Capture the cell that displays the provided text and extract its [x, y] central coordinate. 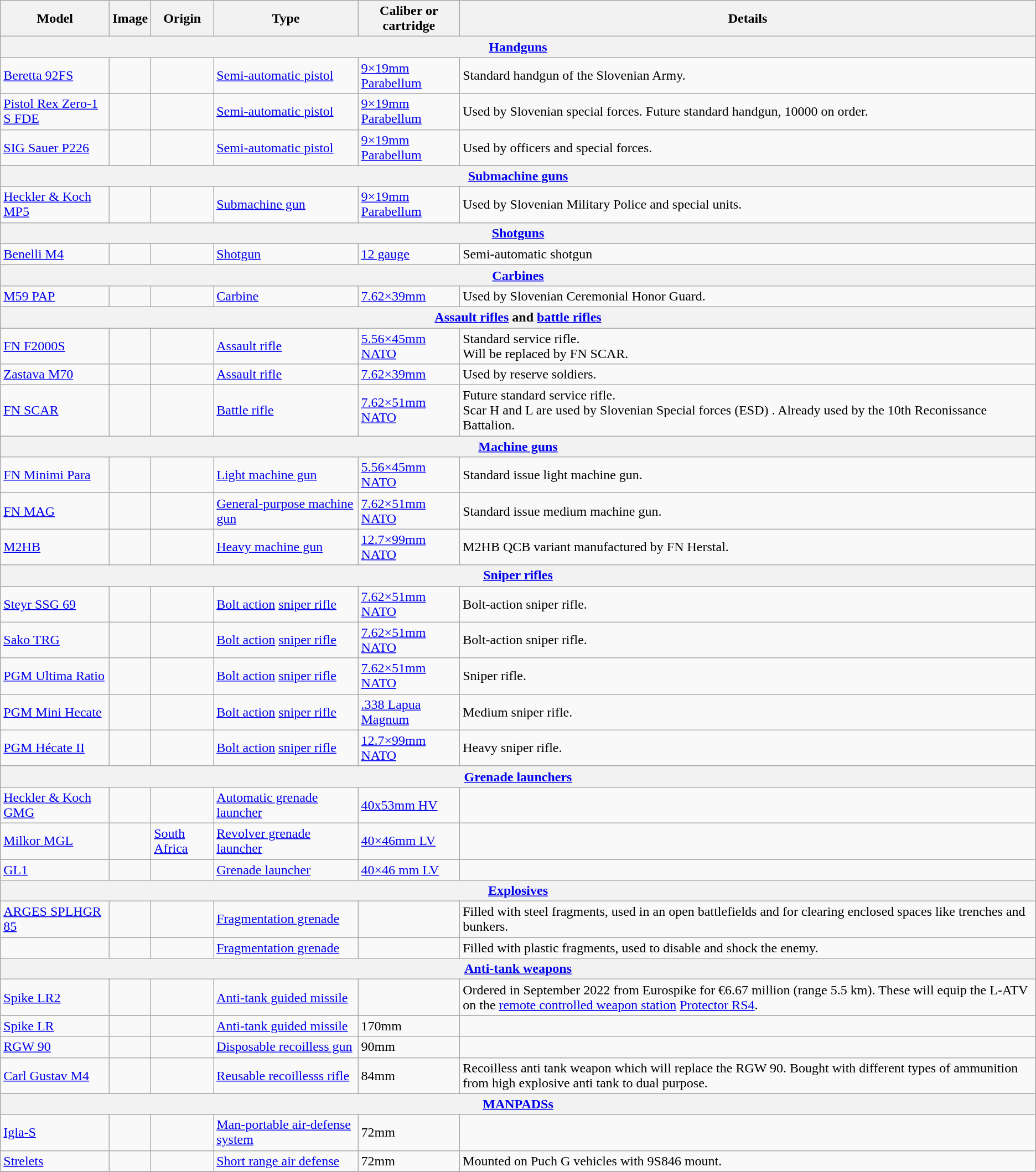
Filled with plastic fragments, used to disable and shock the enemy. [748, 948]
Standard service rifle.Will be replaced by FN SCAR. [748, 345]
Heavy machine gun [286, 547]
M59 PAP [55, 296]
Carl Gustav M4 [55, 1076]
M2HB QCB variant manufactured by FN Herstal. [748, 547]
Standard handgun of the Slovenian Army. [748, 75]
MANPADSs [518, 1104]
PGM Mini Hecate [55, 712]
Explosives [518, 891]
Shotgun [286, 254]
Carbine [286, 296]
84mm [409, 1076]
Steyr SSG 69 [55, 604]
Revolver grenade launcher [286, 841]
Used by officers and special forces. [748, 147]
Used by reserve soldiers. [748, 375]
Origin [183, 19]
Carbines [518, 275]
Anti-tank weapons [518, 969]
Beretta 92FS [55, 75]
South Africa [183, 841]
Assault rifles and battle rifles [518, 317]
Standard issue light machine gun. [748, 475]
Strelets [55, 1161]
Milkor MGL [55, 841]
Sniper rifle. [748, 676]
Man-portable air-defense system [286, 1132]
Submachine guns [518, 176]
Future standard service rifle.Scar H and L are used by Slovenian Special forces (ESD) . Already used by the 10th Reconissance Battalion. [748, 411]
Model [55, 19]
90mm [409, 1047]
Reusable recoillesss rifle [286, 1076]
Used by Slovenian Ceremonial Honor Guard. [748, 296]
12 gauge [409, 254]
Machine guns [518, 447]
40×46 mm LV [409, 869]
Filled with steel fragments, used in an open battlefields and for clearing enclosed spaces like trenches and bunkers. [748, 920]
Grenade launcher [286, 869]
SIG Sauer P226 [55, 147]
Sniper rifles [518, 575]
Automatic grenade launcher [286, 805]
GL1 [55, 869]
Image [131, 19]
Used by Slovenian special forces. Future standard handgun, 10000 on order. [748, 112]
.338 Lapua Magnum [409, 712]
FN F2000S [55, 345]
Light machine gun [286, 475]
40×46mm LV [409, 841]
Spike LR2 [55, 997]
Benelli M4 [55, 254]
Pistol Rex Zero-1 S FDE [55, 112]
Sako TRG [55, 640]
M2HB [55, 547]
Heavy sniper rifle. [748, 748]
Used by Slovenian Military Police and special units. [748, 205]
Medium sniper rifle. [748, 712]
Details [748, 19]
Semi-automatic shotgun [748, 254]
Igla-S [55, 1132]
40x53mm HV [409, 805]
Short range air defense [286, 1161]
Standard issue medium machine gun. [748, 511]
General-purpose machine gun [286, 511]
FN MAG [55, 511]
FN SCAR [55, 411]
FN Minimi Para [55, 475]
Handguns [518, 47]
ARGES SPLHGR 85 [55, 920]
Spike LR [55, 1026]
Type [286, 19]
Heckler & Koch MP5 [55, 205]
RGW 90 [55, 1047]
PGM Ultima Ratio [55, 676]
Mounted on Puch G vehicles with 9S846 mount. [748, 1161]
Heckler & Koch GMG [55, 805]
PGM Hécate II [55, 748]
Submachine gun [286, 205]
Battle rifle [286, 411]
Shotguns [518, 233]
170mm [409, 1026]
Zastava M70 [55, 375]
Recoilless anti tank weapon which will replace the RGW 90. Bought with different types of ammunition from high explosive anti tank to dual purpose. [748, 1076]
Grenade launchers [518, 776]
Disposable recoilless gun [286, 1047]
Caliber or cartridge [409, 19]
